Capture the cell that displays the provided text and extract its (X, Y) central coordinate. 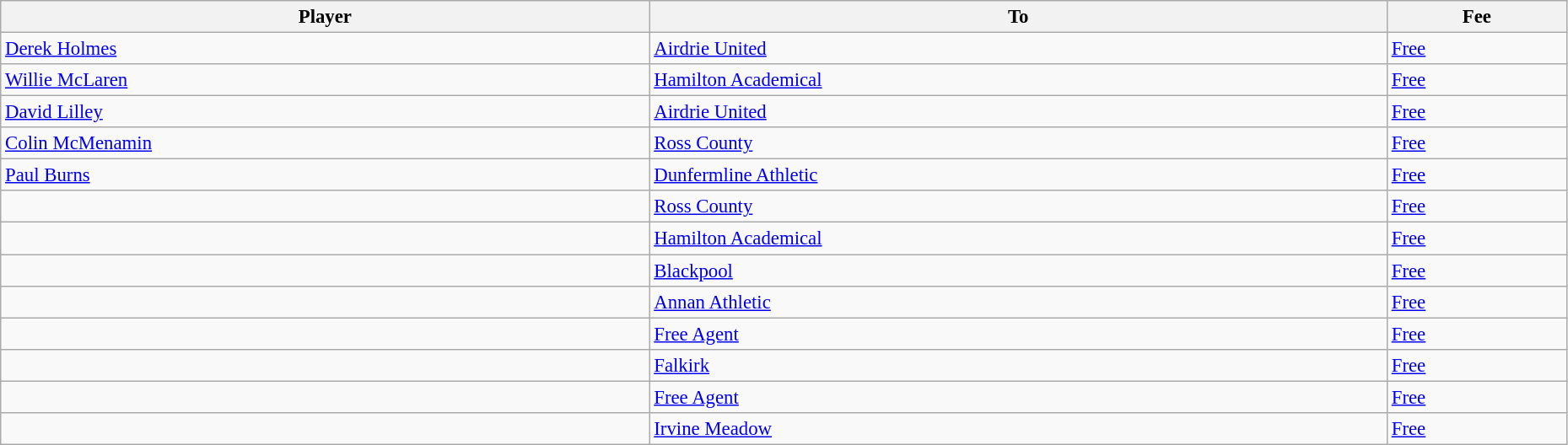
Colin McMenamin (326, 143)
Blackpool (1018, 271)
David Lilley (326, 112)
Willie McLaren (326, 80)
Fee (1476, 17)
Derek Holmes (326, 49)
Player (326, 17)
Paul Burns (326, 175)
Annan Athletic (1018, 302)
Irvine Meadow (1018, 429)
Falkirk (1018, 365)
Dunfermline Athletic (1018, 175)
To (1018, 17)
